Extract the [x, y] coordinate from the center of the cell holding the provided text.  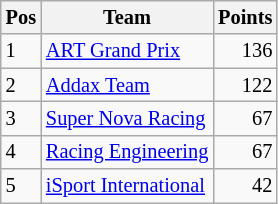
Super Nova Racing [127, 118]
2 [21, 85]
5 [21, 186]
ART Grand Prix [127, 51]
42 [245, 186]
Racing Engineering [127, 152]
136 [245, 51]
Points [245, 17]
iSport International [127, 186]
Pos [21, 17]
Team [127, 17]
3 [21, 118]
122 [245, 85]
4 [21, 152]
1 [21, 51]
Addax Team [127, 85]
